Detect which cell encompasses the target text, then output its (X, Y) center coordinate. 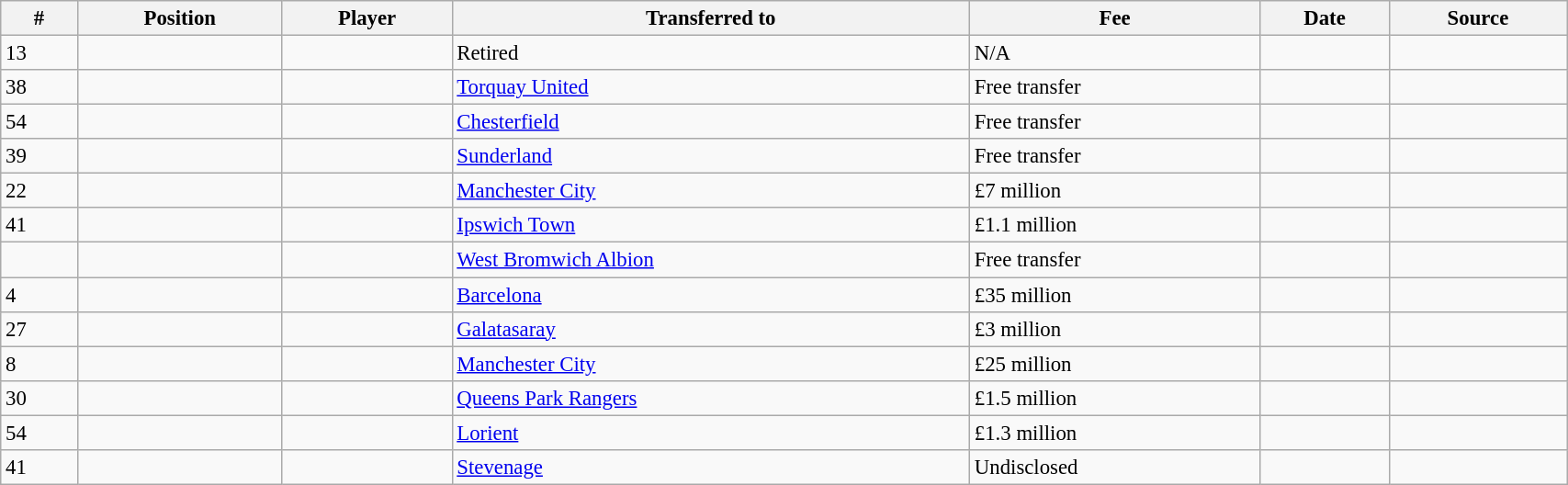
Undisclosed (1115, 468)
27 (39, 329)
38 (39, 87)
Barcelona (711, 295)
39 (39, 156)
Position (180, 18)
Torquay United (711, 87)
£1.5 million (1115, 398)
Sunderland (711, 156)
# (39, 18)
Source (1477, 18)
N/A (1115, 53)
Transferred to (711, 18)
30 (39, 398)
Retired (711, 53)
West Bromwich Albion (711, 260)
Date (1325, 18)
Stevenage (711, 468)
£3 million (1115, 329)
4 (39, 295)
£35 million (1115, 295)
8 (39, 364)
Queens Park Rangers (711, 398)
Fee (1115, 18)
Galatasaray (711, 329)
Chesterfield (711, 122)
Player (367, 18)
£7 million (1115, 191)
£1.1 million (1115, 225)
£1.3 million (1115, 433)
13 (39, 53)
Lorient (711, 433)
Ipswich Town (711, 225)
£25 million (1115, 364)
22 (39, 191)
